Pinpoint the cell where the given text exists, returning its (X, Y) midpoint coordinate. 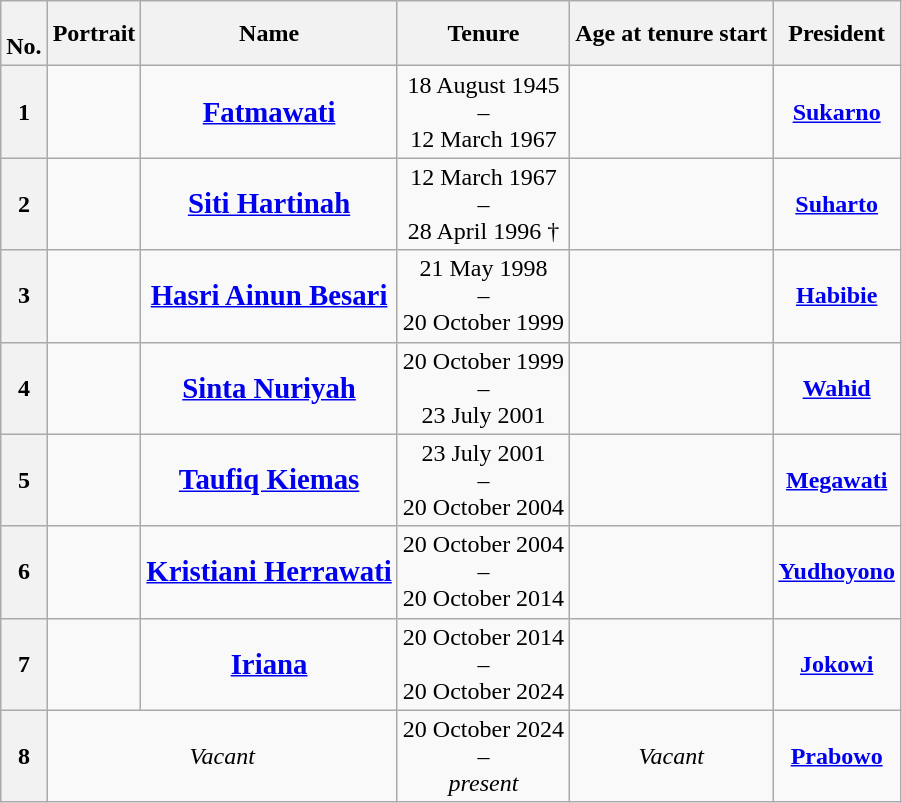
Habibie (837, 296)
21 May 1998–20 October 1999 (483, 296)
18 August 1945–12 March 1967 (483, 112)
20 October 2014 – 20 October 2024 (483, 664)
Sukarno (837, 112)
7 (24, 664)
Yudhoyono (837, 572)
Age at tenure start (672, 34)
1 (24, 112)
12 March 1967–28 April 1996 † (483, 204)
5 (24, 480)
20 October 2004 – 20 October 2014 (483, 572)
Taufiq Kiemas (269, 480)
Jokowi (837, 664)
Hasri Ainun Besari (269, 296)
Sinta Nuriyah (269, 388)
20 October 1999–23 July 2001 (483, 388)
Fatmawati (269, 112)
20 October 2024 –present (483, 756)
8 (24, 756)
Iriana (269, 664)
No. (24, 34)
Name (269, 34)
Siti Hartinah (269, 204)
2 (24, 204)
Prabowo (837, 756)
4 (24, 388)
6 (24, 572)
23 July 2001 – 20 October 2004 (483, 480)
President (837, 34)
Wahid (837, 388)
3 (24, 296)
Kristiani Herrawati (269, 572)
Megawati (837, 480)
Suharto (837, 204)
Tenure (483, 34)
Portrait (94, 34)
